Pinpoint the cell where the given text exists, returning its (X, Y) midpoint coordinate. 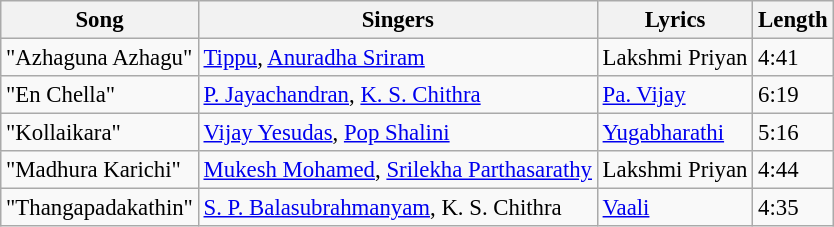
4:41 (793, 58)
Vaali (675, 208)
S. P. Balasubrahmanyam, K. S. Chithra (398, 208)
P. Jayachandran, K. S. Chithra (398, 95)
Yugabharathi (675, 133)
"Kollaikara" (100, 133)
"Madhura Karichi" (100, 170)
Lyrics (675, 20)
4:44 (793, 170)
Length (793, 20)
Pa. Vijay (675, 95)
6:19 (793, 95)
4:35 (793, 208)
Tippu, Anuradha Sriram (398, 58)
"Thangapadakathin" (100, 208)
"En Chella" (100, 95)
Vijay Yesudas, Pop Shalini (398, 133)
Song (100, 20)
Mukesh Mohamed, Srilekha Parthasarathy (398, 170)
"Azhaguna Azhagu" (100, 58)
5:16 (793, 133)
Singers (398, 20)
